Identify which cell holds the provided text, then report its [x, y] central coordinate. 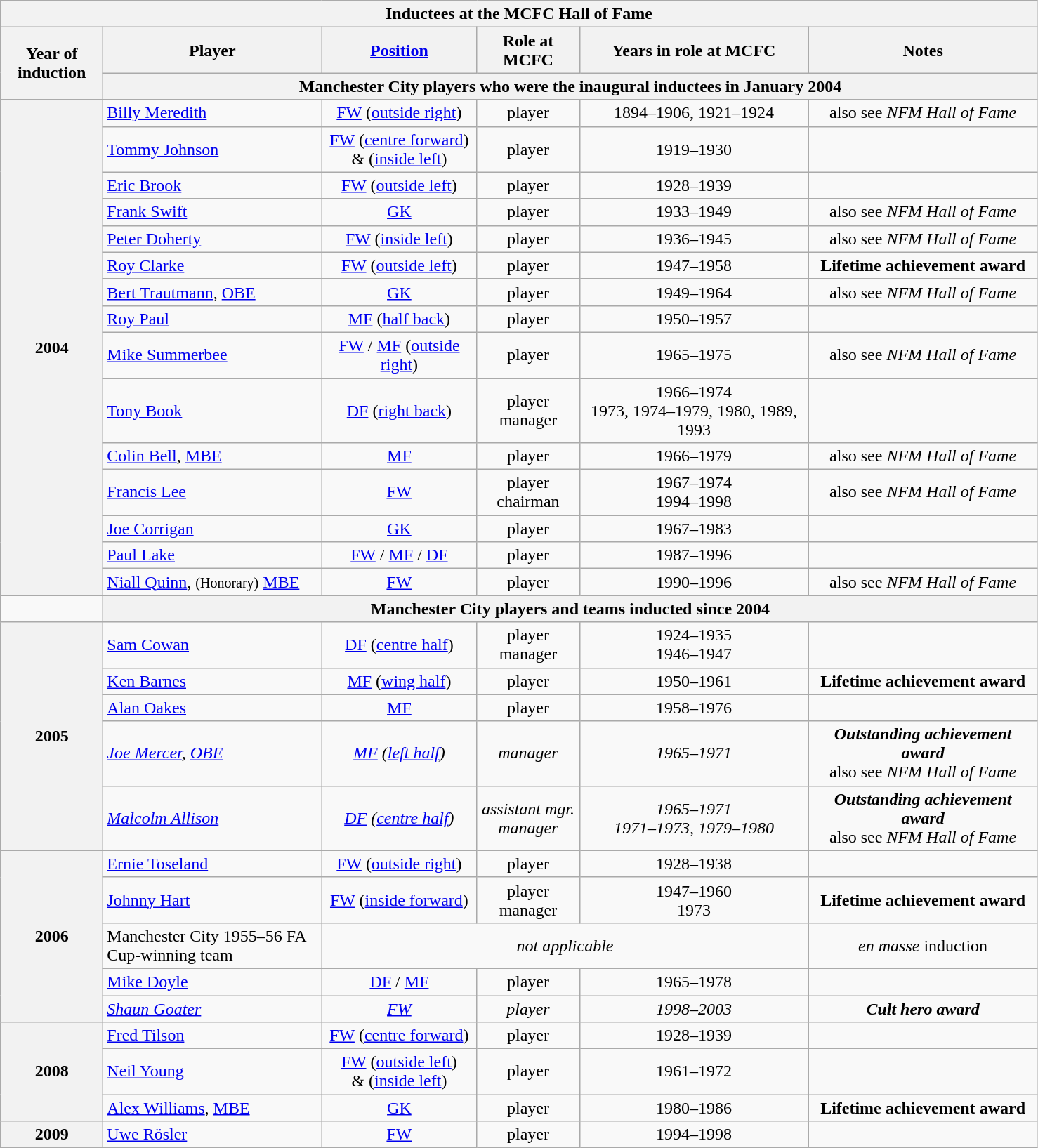
1936–1945 [694, 239]
Roy Clarke [212, 265]
1994–1998 [694, 1135]
1980–1986 [694, 1108]
1958–1976 [694, 708]
MF (half back) [399, 319]
Manchester City 1955–56 FA Cup-winning team [212, 945]
1965–1975 [694, 355]
1987–1996 [694, 555]
player chairman [528, 493]
1966–1979 [694, 456]
Notes [923, 51]
MF (left half) [399, 753]
Inductees at the MCFC Hall of Fame [519, 14]
1949–1964 [694, 292]
Joe Corrigan [212, 529]
en masse induction [923, 945]
FW (inside left) [399, 239]
1894–1906, 1921–1924 [694, 113]
Colin Bell, MBE [212, 456]
Tony Book [212, 410]
FW / MF / DF [399, 555]
1967–1983 [694, 529]
Mike Doyle [212, 982]
FW (inside forward) [399, 900]
Manchester City players who were the inaugural inductees in January 2004 [570, 86]
Joe Mercer, OBE [212, 753]
Bert Trautmann, OBE [212, 292]
Cult hero award [923, 1009]
2006 [52, 936]
1933–1949 [694, 212]
Alex Williams, MBE [212, 1108]
MF (wing half) [399, 681]
1924–1935 1946–1947 [694, 645]
FW (outside left) & (inside left) [399, 1071]
Alan Oakes [212, 708]
2005 [52, 736]
1965–1971 1971–1973, 1979–1980 [694, 818]
Years in role at MCFC [694, 51]
Sam Cowan [212, 645]
1998–2003 [694, 1009]
2008 [52, 1071]
Mike Summerbee [212, 355]
Eric Brook [212, 185]
1947–1958 [694, 265]
Role at MCFC [528, 51]
1950–1957 [694, 319]
Peter Doherty [212, 239]
Billy Meredith [212, 113]
Ernie Toseland [212, 864]
manager [528, 753]
1966–1974 1973, 1974–1979, 1980, 1989, 1993 [694, 410]
DF / MF [399, 982]
1928–1938 [694, 864]
1990–1996 [694, 582]
2009 [52, 1135]
FW / MF (outside right) [399, 355]
Fred Tilson [212, 1036]
not applicable [565, 945]
2004 [52, 348]
Frank Swift [212, 212]
1967–1974 1994–1998 [694, 493]
Manchester City players and teams inducted since 2004 [570, 609]
DF (right back) [399, 410]
1919–1930 [694, 149]
Player [212, 51]
Position [399, 51]
1965–1978 [694, 982]
Niall Quinn, (Honorary) MBE [212, 582]
Francis Lee [212, 493]
Malcolm Allison [212, 818]
Tommy Johnson [212, 149]
Roy Paul [212, 319]
Johnny Hart [212, 900]
Year of induction [52, 63]
Uwe Rösler [212, 1135]
Shaun Goater [212, 1009]
assistant mgr. manager [528, 818]
Ken Barnes [212, 681]
FW (centre forward) [399, 1036]
Neil Young [212, 1071]
1965–1971 [694, 753]
1950–1961 [694, 681]
FW (centre forward) & (inside left) [399, 149]
Paul Lake [212, 555]
1947–1960 1973 [694, 900]
1961–1972 [694, 1071]
